Find where the given text appears and provide that cell's center as [X, Y] coordinate. 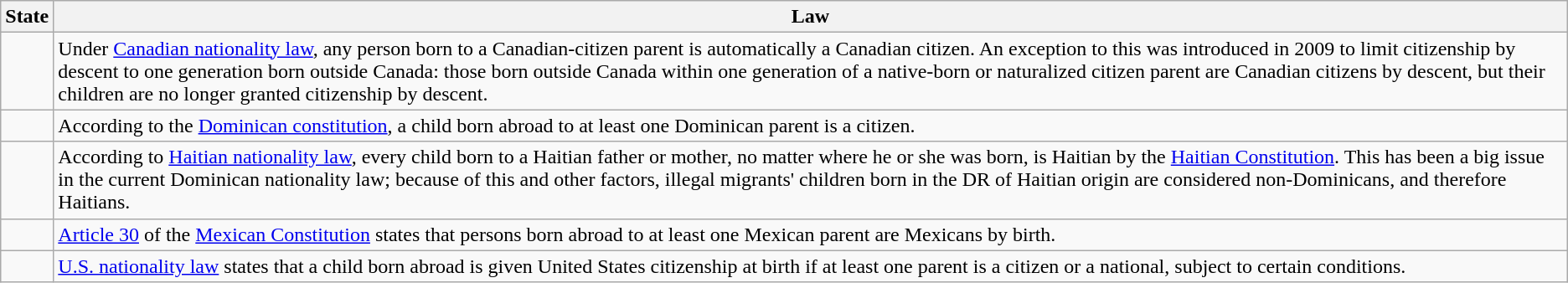
Law [811, 17]
Article 30 of the Mexican Constitution states that persons born abroad to at least one Mexican parent are Mexicans by birth. [811, 234]
State [27, 17]
According to the Dominican constitution, a child born abroad to at least one Dominican parent is a citizen. [811, 126]
